Provide the (x, y) coordinate of the cell's center where the given text is located.  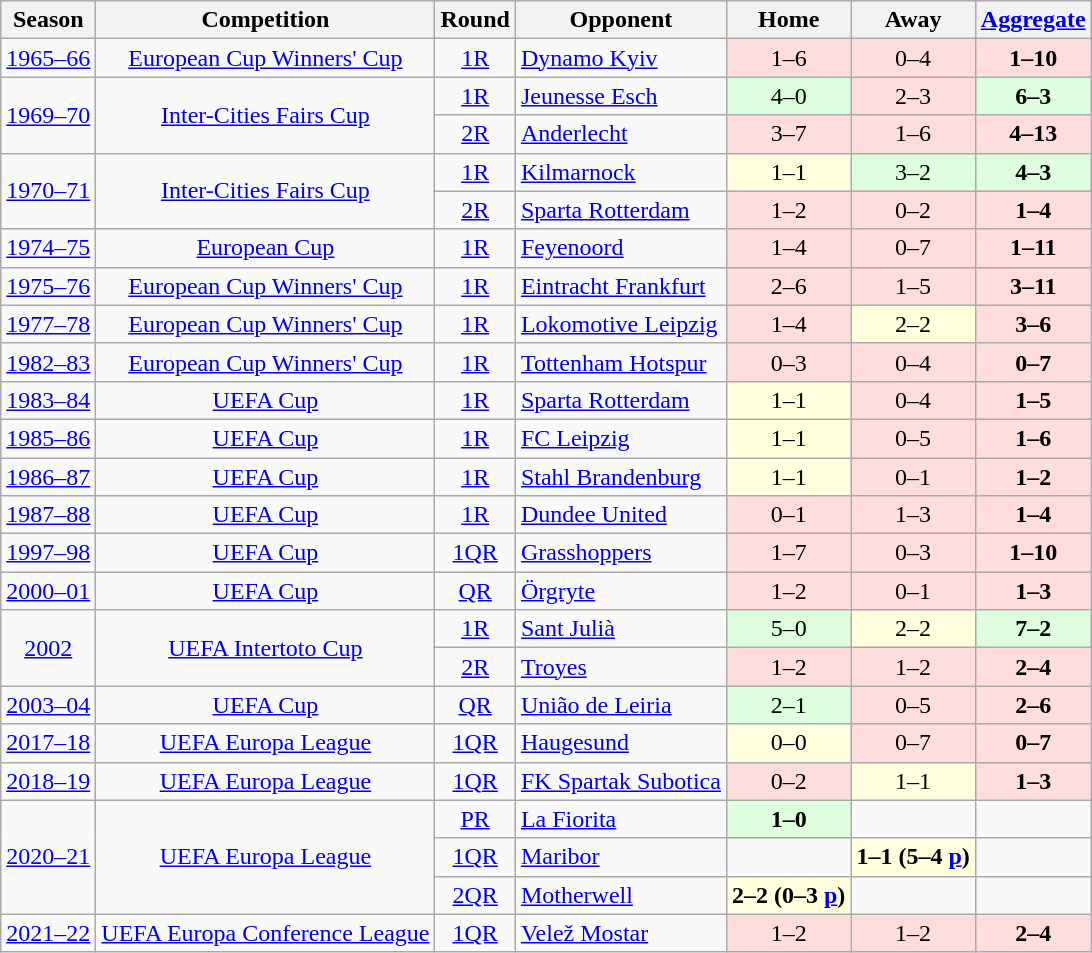
Tottenham Hotspur (620, 362)
Home (788, 20)
3–11 (1033, 286)
2020–21 (48, 857)
Kilmarnock (620, 172)
Season (48, 20)
1982–83 (48, 362)
Grasshoppers (620, 553)
La Fiorita (620, 819)
2002 (48, 648)
2–1 (788, 705)
1986–87 (48, 477)
2018–19 (48, 781)
1–0 (788, 819)
PR (475, 819)
Sant Julià (620, 629)
1969–70 (48, 115)
Dundee United (620, 515)
Away (913, 20)
3–6 (1033, 324)
Maribor (620, 857)
1975–76 (48, 286)
4–13 (1033, 134)
1985–86 (48, 438)
2–3 (913, 96)
1–1 (5–4 p) (913, 857)
7–2 (1033, 629)
1965–66 (48, 58)
Stahl Brandenburg (620, 477)
1987–88 (48, 515)
FC Leipzig (620, 438)
4–3 (1033, 172)
2000–01 (48, 591)
Troyes (620, 667)
1–11 (1033, 248)
Lokomotive Leipzig (620, 324)
2017–18 (48, 743)
Eintracht Frankfurt (620, 286)
Aggregate (1033, 20)
Dynamo Kyiv (620, 58)
3–7 (788, 134)
6–3 (1033, 96)
UEFA Europa Conference League (266, 933)
2–2 (0–3 p) (788, 895)
4–0 (788, 96)
Round (475, 20)
2QR (475, 895)
Jeunesse Esch (620, 96)
1974–75 (48, 248)
1997–98 (48, 553)
Motherwell (620, 895)
European Cup (266, 248)
1970–71 (48, 191)
0–0 (788, 743)
1977–78 (48, 324)
Örgryte (620, 591)
Feyenoord (620, 248)
2021–22 (48, 933)
Opponent (620, 20)
Velež Mostar (620, 933)
1–7 (788, 553)
Anderlecht (620, 134)
2003–04 (48, 705)
3–2 (913, 172)
UEFA Intertoto Cup (266, 648)
Competition (266, 20)
1983–84 (48, 400)
União de Leiria (620, 705)
Haugesund (620, 743)
5–0 (788, 629)
FK Spartak Subotica (620, 781)
